From the cell containing the given text, extract its center point as (x, y) coordinate. 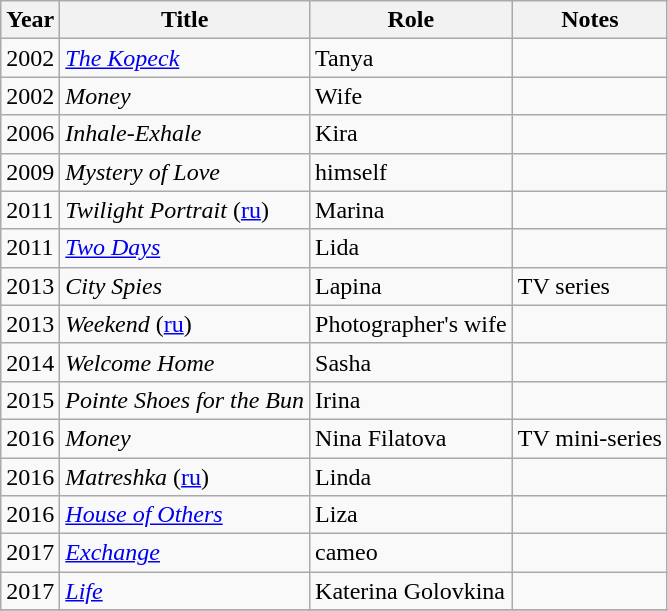
Pointe Shoes for the Bun (185, 400)
The Kopeck (185, 58)
Irina (412, 400)
Lida (412, 248)
Marina (412, 210)
Tanya (412, 58)
2006 (30, 134)
House of Others (185, 515)
Life (185, 591)
Mystery of Love (185, 172)
TV mini-series (590, 438)
TV series (590, 286)
2014 (30, 362)
Title (185, 20)
Matreshka (ru) (185, 477)
Lapina (412, 286)
Linda (412, 477)
Notes (590, 20)
Welcome Home (185, 362)
Weekend (ru) (185, 324)
Wife (412, 96)
Role (412, 20)
Liza (412, 515)
Kira (412, 134)
City Spies (185, 286)
himself (412, 172)
Photographer's wife (412, 324)
Exchange (185, 553)
cameo (412, 553)
Two Days (185, 248)
Inhale-Exhale (185, 134)
Year (30, 20)
Katerina Golovkina (412, 591)
Nina Filatova (412, 438)
2015 (30, 400)
Twilight Portrait (ru) (185, 210)
Sasha (412, 362)
2009 (30, 172)
